Find where the given text appears and provide that cell's center as [X, Y] coordinate. 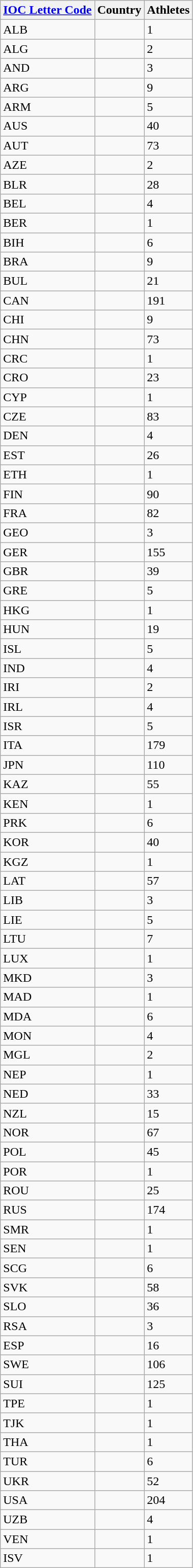
THA [48, 1442]
HUN [48, 629]
NOR [48, 1132]
NZL [48, 1113]
36 [169, 1307]
IRL [48, 707]
ARG [48, 87]
GRE [48, 591]
LUX [48, 958]
52 [169, 1481]
UZB [48, 1520]
110 [169, 765]
179 [169, 745]
KAZ [48, 784]
106 [169, 1365]
83 [169, 416]
AND [48, 68]
CRC [48, 358]
VEN [48, 1539]
EST [48, 455]
28 [169, 184]
SVK [48, 1287]
7 [169, 939]
SUI [48, 1384]
55 [169, 784]
ALG [48, 49]
BLR [48, 184]
GBR [48, 571]
ITA [48, 745]
33 [169, 1094]
IND [48, 668]
LIB [48, 900]
TJK [48, 1423]
204 [169, 1500]
LTU [48, 939]
SEN [48, 1249]
NEP [48, 1074]
21 [169, 281]
KGZ [48, 862]
FIN [48, 494]
67 [169, 1132]
MGL [48, 1055]
155 [169, 552]
NED [48, 1094]
MAD [48, 997]
SCG [48, 1268]
ARM [48, 107]
LAT [48, 881]
23 [169, 378]
ISV [48, 1558]
GER [48, 552]
58 [169, 1287]
LIE [48, 920]
CYP [48, 397]
TPE [48, 1403]
IRI [48, 687]
ETH [48, 474]
ESP [48, 1345]
POR [48, 1171]
45 [169, 1152]
MDA [48, 1016]
Athletes [169, 10]
BIH [48, 243]
PRK [48, 823]
JPN [48, 765]
ALB [48, 29]
ROU [48, 1191]
ISL [48, 649]
82 [169, 513]
CRO [48, 378]
174 [169, 1210]
SLO [48, 1307]
RSA [48, 1326]
CAN [48, 300]
25 [169, 1191]
ISR [48, 726]
POL [48, 1152]
BER [48, 223]
15 [169, 1113]
FRA [48, 513]
90 [169, 494]
39 [169, 571]
BEL [48, 203]
MKD [48, 978]
16 [169, 1345]
BUL [48, 281]
HKG [48, 610]
SMR [48, 1229]
SWE [48, 1365]
57 [169, 881]
RUS [48, 1210]
Country [119, 10]
AUS [48, 126]
MON [48, 1036]
191 [169, 300]
BRA [48, 262]
GEO [48, 532]
26 [169, 455]
DEN [48, 436]
CZE [48, 416]
KOR [48, 842]
TUR [48, 1461]
CHN [48, 339]
19 [169, 629]
UKR [48, 1481]
AUT [48, 145]
AZE [48, 165]
CHI [48, 320]
KEN [48, 803]
USA [48, 1500]
125 [169, 1384]
IOC Letter Code [48, 10]
